Capture the cell that displays the provided text and extract its [x, y] central coordinate. 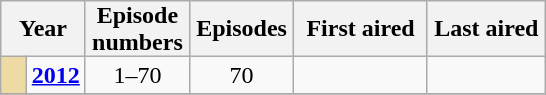
Year [44, 29]
Episodenumbers [137, 29]
Episodes [241, 29]
1–70 [137, 75]
Last aired [486, 29]
70 [241, 75]
2012 [56, 75]
First aired [361, 29]
